Locate the cell with the specified text and output its (x, y) center coordinate. 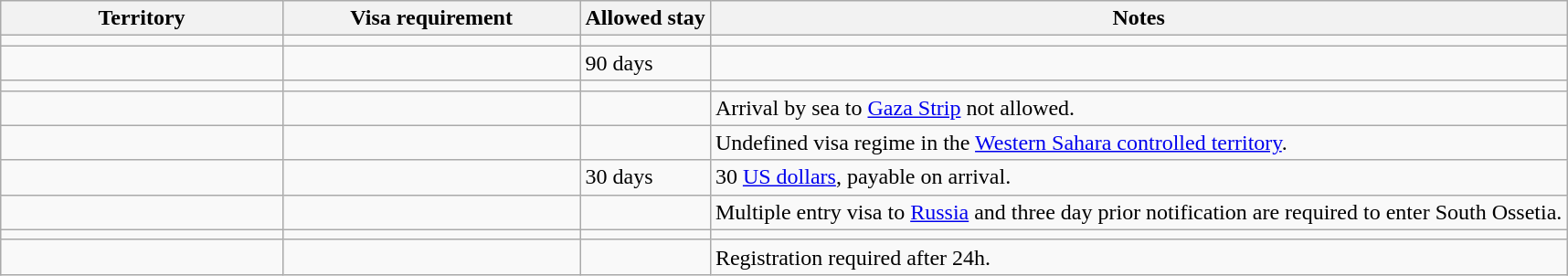
Notes (1139, 18)
Allowed stay (645, 18)
Visa requirement (431, 18)
Undefined visa regime in the Western Sahara controlled territory. (1139, 143)
30 days (645, 177)
30 US dollars, payable on arrival. (1139, 177)
Arrival by sea to Gaza Strip not allowed. (1139, 108)
Registration required after 24h. (1139, 257)
Multiple entry visa to Russia and three day prior notification are required to enter South Ossetia. (1139, 212)
90 days (645, 63)
Territory (143, 18)
